Provide the (x, y) coordinate of the cell's center where the given text is located.  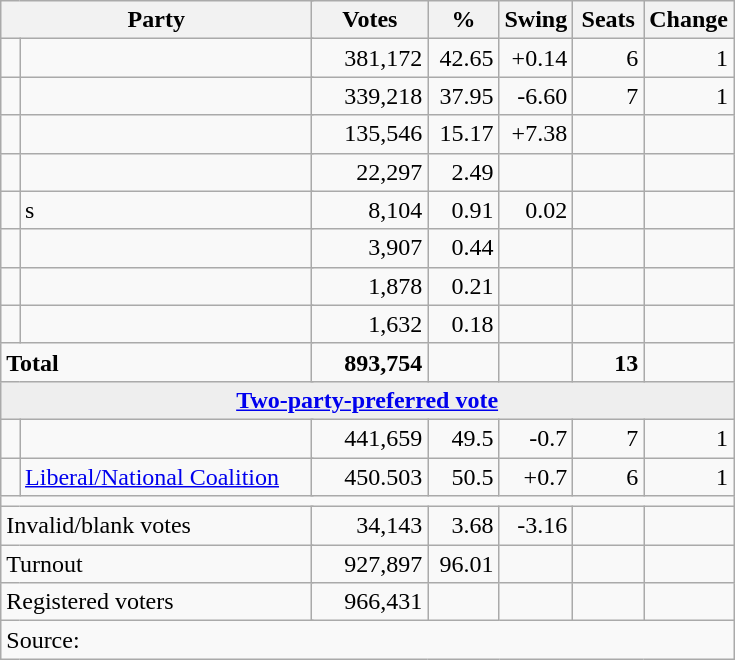
0.18 (464, 324)
42.65 (464, 58)
2.49 (464, 172)
Invalid/blank votes (156, 526)
Seats (608, 20)
1,632 (370, 324)
441,659 (370, 438)
13 (608, 362)
381,172 (370, 58)
+7.38 (536, 134)
Liberal/National Coalition (166, 477)
339,218 (370, 96)
34,143 (370, 526)
96.01 (464, 564)
893,754 (370, 362)
3.68 (464, 526)
Total (156, 362)
Registered voters (156, 602)
135,546 (370, 134)
-0.7 (536, 438)
966,431 (370, 602)
+0.7 (536, 477)
-6.60 (536, 96)
22,297 (370, 172)
50.5 (464, 477)
Change (689, 20)
Turnout (156, 564)
8,104 (370, 210)
s (166, 210)
0.44 (464, 248)
0.91 (464, 210)
Two-party-preferred vote (368, 400)
Swing (536, 20)
37.95 (464, 96)
0.02 (536, 210)
1,878 (370, 286)
Source: (368, 640)
0.21 (464, 286)
3,907 (370, 248)
Party (156, 20)
15.17 (464, 134)
927,897 (370, 564)
% (464, 20)
49.5 (464, 438)
+0.14 (536, 58)
-3.16 (536, 526)
Votes (370, 20)
450.503 (370, 477)
